Return the [x, y] coordinate for the center point of the cell that contains the specified text.  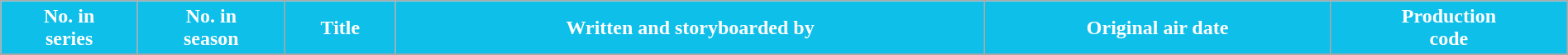
No. inseason [211, 28]
Original air date [1158, 28]
No. inseries [69, 28]
Title [340, 28]
Productioncode [1449, 28]
Written and storyboarded by [690, 28]
